Locate the cell with the specified text and output its (X, Y) center coordinate. 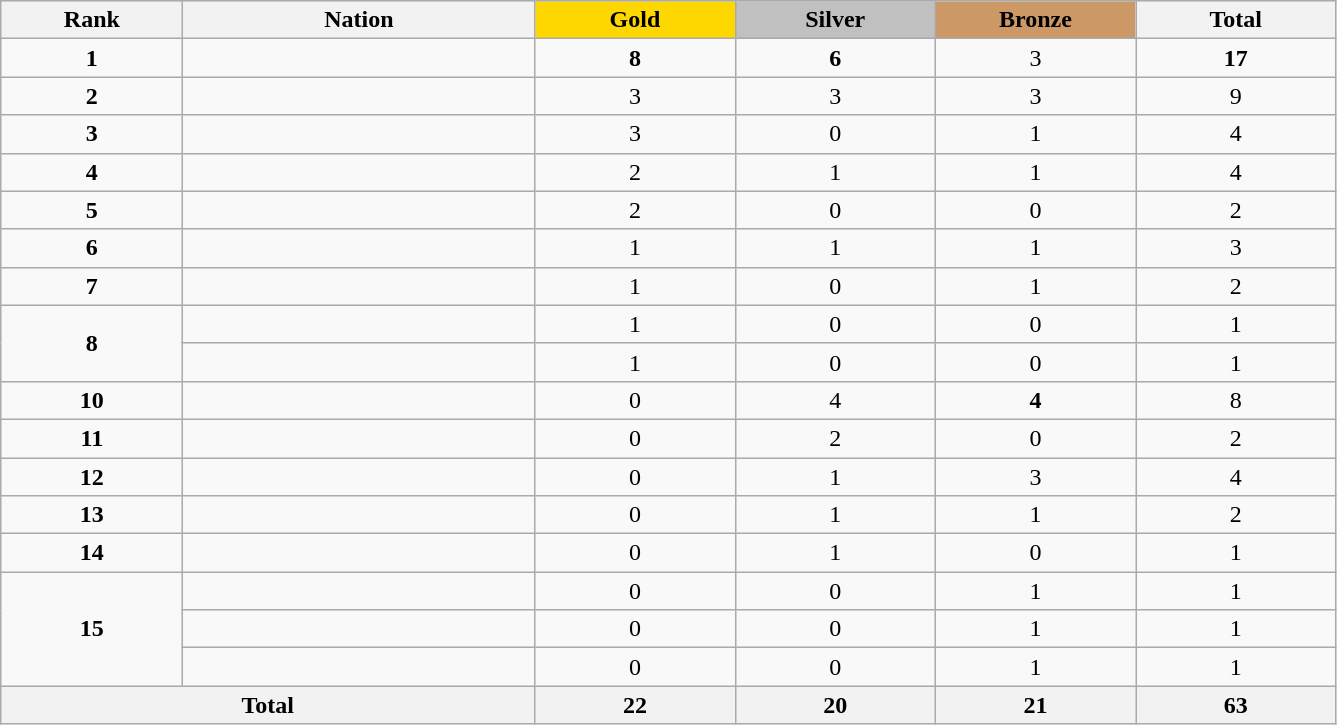
Nation (359, 20)
Gold (635, 20)
5 (92, 210)
Silver (835, 20)
14 (92, 553)
20 (835, 705)
10 (92, 400)
11 (92, 438)
17 (1236, 58)
7 (92, 286)
Rank (92, 20)
63 (1236, 705)
Bronze (1035, 20)
13 (92, 515)
21 (1035, 705)
9 (1236, 96)
15 (92, 629)
12 (92, 477)
22 (635, 705)
